Return the (x, y) coordinate for the center point of the cell that contains the specified text.  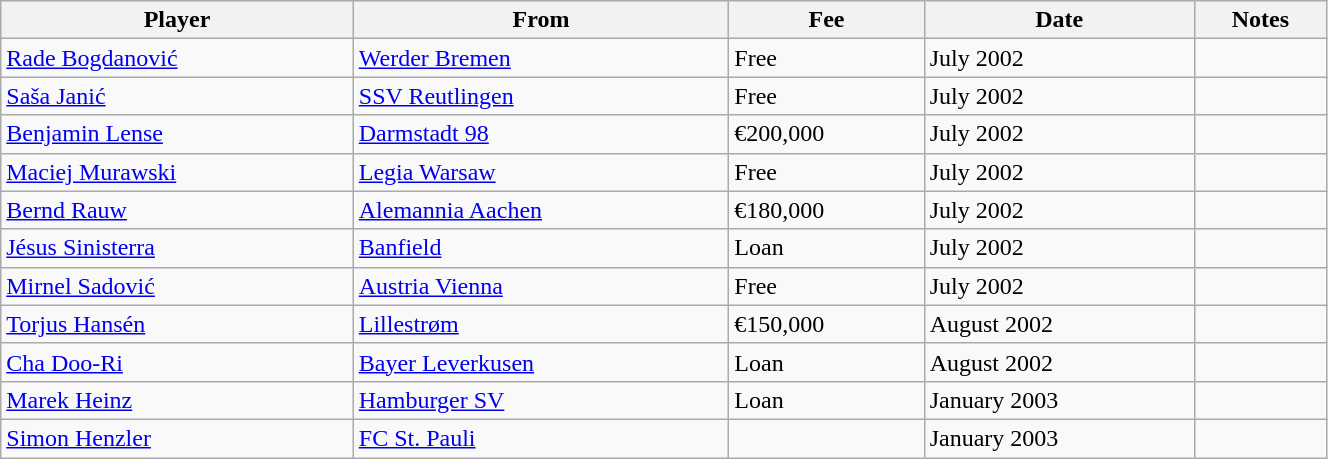
Alemannia Aachen (541, 210)
Austria Vienna (541, 286)
Maciej Murawski (177, 172)
Fee (826, 20)
Simon Henzler (177, 438)
Mirnel Sadović (177, 286)
Bernd Rauw (177, 210)
€200,000 (826, 134)
Werder Bremen (541, 58)
Rade Bogdanović (177, 58)
Saša Janić (177, 96)
Cha Doo-Ri (177, 362)
Darmstadt 98 (541, 134)
Hamburger SV (541, 400)
Marek Heinz (177, 400)
Benjamin Lense (177, 134)
Date (1059, 20)
Legia Warsaw (541, 172)
Banfield (541, 248)
Notes (1260, 20)
Lillestrøm (541, 324)
Player (177, 20)
From (541, 20)
Jésus Sinisterra (177, 248)
€150,000 (826, 324)
FC St. Pauli (541, 438)
€180,000 (826, 210)
Torjus Hansén (177, 324)
Bayer Leverkusen (541, 362)
SSV Reutlingen (541, 96)
